Locate the cell with the specified text and output its (x, y) center coordinate. 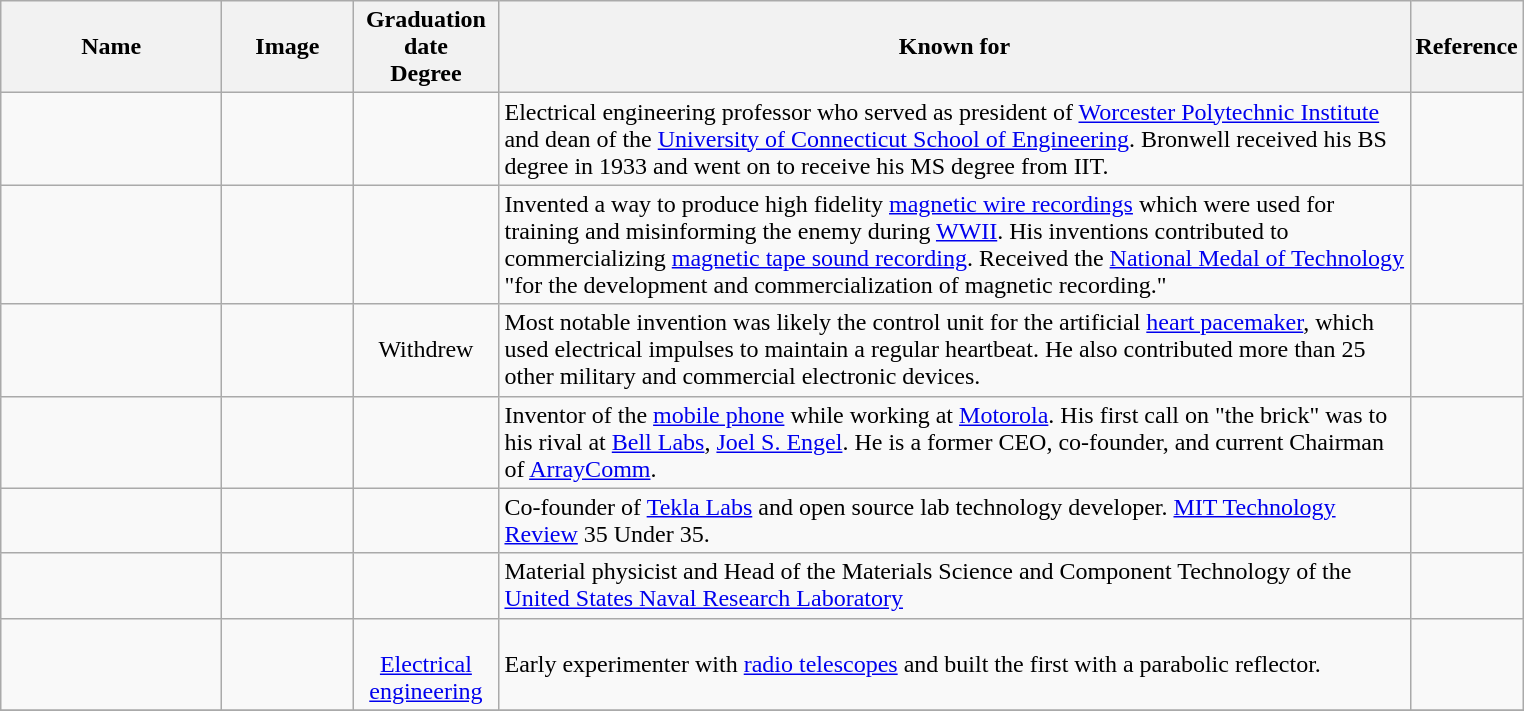
Image (288, 47)
Reference (1466, 47)
Co-founder of Tekla Labs and open source lab technology developer. MIT Technology Review 35 Under 35. (954, 520)
Electrical engineering (426, 664)
Known for (954, 47)
Material physicist and Head of the Materials Science and Component Technology of the United States Naval Research Laboratory (954, 586)
Withdrew (426, 350)
Name (112, 47)
Graduation dateDegree (426, 47)
Early experimenter with radio telescopes and built the first with a parabolic reflector. (954, 664)
